Scan for the cell matching the given text and deliver its (X, Y) coordinate at center. 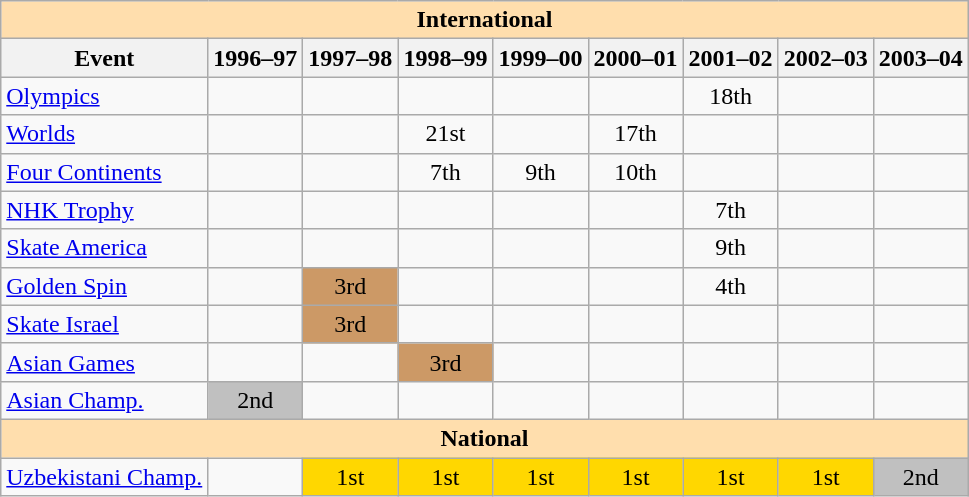
National (485, 438)
21st (446, 134)
10th (636, 172)
Uzbekistani Champ. (104, 477)
4th (730, 286)
2003–04 (920, 58)
2000–01 (636, 58)
1996–97 (256, 58)
Asian Games (104, 362)
Worlds (104, 134)
International (485, 20)
Skate Israel (104, 324)
Olympics (104, 96)
Asian Champ. (104, 400)
1998–99 (446, 58)
2002–03 (826, 58)
1997–98 (350, 58)
Skate America (104, 248)
Golden Spin (104, 286)
18th (730, 96)
1999–00 (540, 58)
Four Continents (104, 172)
2001–02 (730, 58)
NHK Trophy (104, 210)
Event (104, 58)
17th (636, 134)
